Return [X, Y] of the center of cell containing provided text 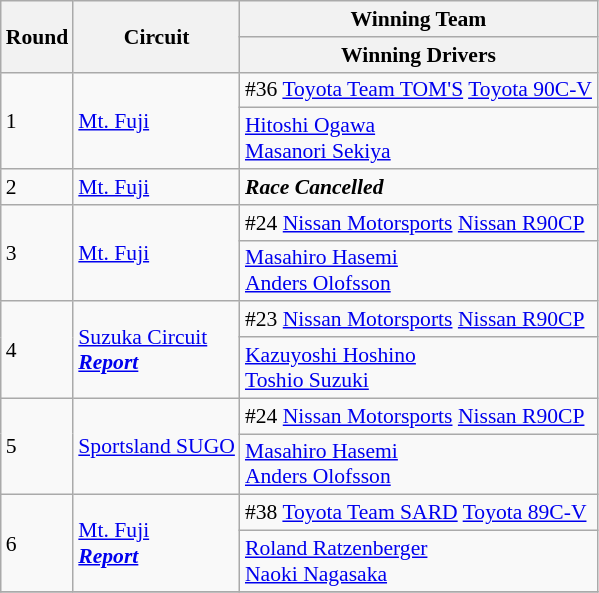
Mt. FujiReport [156, 544]
Race Cancelled [418, 187]
Round [38, 36]
3 [38, 254]
4 [38, 350]
1 [38, 120]
#23 Nissan Motorsports Nissan R90CP [418, 320]
Roland Ratzenberger Naoki Nagasaka [418, 562]
6 [38, 544]
2 [38, 187]
Circuit [156, 36]
Kazuyoshi Hoshino Toshio Suzuki [418, 368]
Hitoshi Ogawa Masanori Sekiya [418, 138]
5 [38, 446]
Suzuka CircuitReport [156, 350]
#36 Toyota Team TOM'S Toyota 90C-V [418, 90]
Sportsland SUGO [156, 446]
#38 Toyota Team SARD Toyota 89C-V [418, 513]
Winning Drivers [418, 55]
Winning Team [418, 19]
